Provide the [X, Y] coordinate of the cell's center where the given text is located.  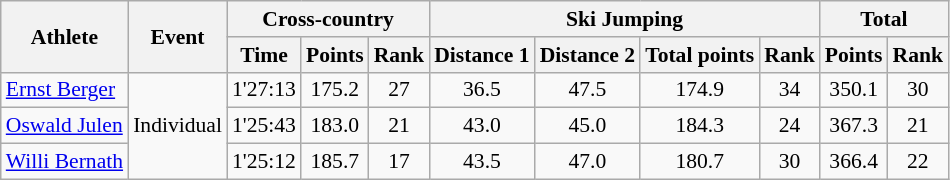
174.9 [700, 90]
Ernst Berger [64, 90]
47.5 [588, 90]
43.5 [482, 162]
27 [400, 90]
Total points [700, 55]
Ski Jumping [624, 19]
Total [884, 19]
Oswald Julen [64, 126]
180.7 [700, 162]
Individual [178, 126]
185.7 [335, 162]
366.4 [854, 162]
Distance 1 [482, 55]
Cross-country [328, 19]
Distance 2 [588, 55]
45.0 [588, 126]
175.2 [335, 90]
Willi Bernath [64, 162]
367.3 [854, 126]
350.1 [854, 90]
Athlete [64, 36]
17 [400, 162]
34 [790, 90]
22 [918, 162]
Time [264, 55]
47.0 [588, 162]
36.5 [482, 90]
1'27:13 [264, 90]
1'25:43 [264, 126]
43.0 [482, 126]
24 [790, 126]
Event [178, 36]
1'25:12 [264, 162]
183.0 [335, 126]
184.3 [700, 126]
